Pinpoint the cell where the given text exists, returning its (X, Y) midpoint coordinate. 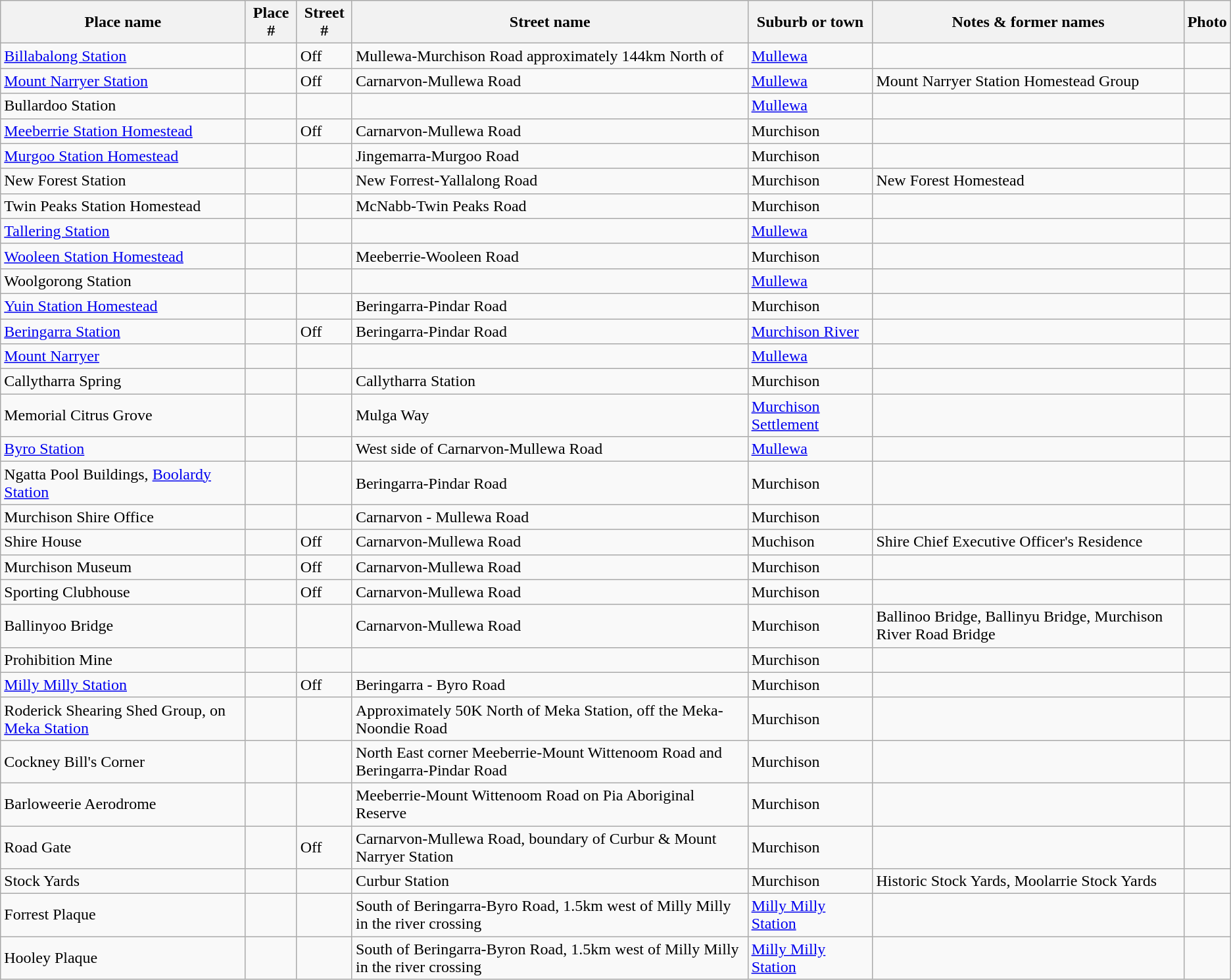
Murchison Museum (123, 567)
Mullewa-Murchison Road approximately 144km North of (550, 56)
Place name (123, 22)
Memorial Citrus Grove (123, 416)
Photo (1207, 22)
Mount Narryer Station (123, 81)
South of Beringarra-Byro Road, 1.5km west of Milly Milly in the river crossing (550, 916)
Notes & former names (1028, 22)
Mulga Way (550, 416)
Carnarvon-Mullewa Road, boundary of Curbur & Mount Narryer Station (550, 847)
Callytharra Station (550, 381)
Sporting Clubhouse (123, 592)
Woolgorong Station (123, 281)
Twin Peaks Station Homestead (123, 206)
Stock Yards (123, 881)
Roderick Shearing Shed Group, on Meka Station (123, 718)
New Forest Homestead (1028, 181)
Ballinyoo Bridge (123, 626)
New Forest Station (123, 181)
Shire House (123, 542)
West side of Carnarvon-Mullewa Road (550, 449)
Callytharra Spring (123, 381)
Mount Narryer (123, 356)
Jingemarra-Murgoo Road (550, 156)
South of Beringarra-Byron Road, 1.5km west of Milly Milly in the river crossing (550, 958)
Ballinoo Bridge, Ballinyu Bridge, Murchison River Road Bridge (1028, 626)
Bullardoo Station (123, 106)
Street # (324, 22)
Murgoo Station Homestead (123, 156)
Road Gate (123, 847)
Murchison Shire Office (123, 517)
Tallering Station (123, 231)
Murchison River (810, 331)
Ngatta Pool Buildings, Boolardy Station (123, 483)
Hooley Plaque (123, 958)
Murchison Settlement (810, 416)
Beringarra - Byro Road (550, 685)
Forrest Plaque (123, 916)
Suburb or town (810, 22)
Byro Station (123, 449)
Prohibition Mine (123, 660)
Cockney Bill's Corner (123, 762)
New Forrest-Yallalong Road (550, 181)
Curbur Station (550, 881)
Meeberrie Station Homestead (123, 131)
Shire Chief Executive Officer's Residence (1028, 542)
North East corner Meeberrie-Mount Wittenoom Road and Beringarra-Pindar Road (550, 762)
Billabalong Station (123, 56)
Meeberrie-Mount Wittenoom Road on Pia Aboriginal Reserve (550, 804)
Approximately 50K North of Meka Station, off the Meka-Noondie Road (550, 718)
Yuin Station Homestead (123, 306)
Wooleen Station Homestead (123, 256)
Place # (271, 22)
McNabb-Twin Peaks Road (550, 206)
Carnarvon - Mullewa Road (550, 517)
Beringarra Station (123, 331)
Meeberrie-Wooleen Road (550, 256)
Street name (550, 22)
Muchison (810, 542)
Barloweerie Aerodrome (123, 804)
Historic Stock Yards, Moolarrie Stock Yards (1028, 881)
Mount Narryer Station Homestead Group (1028, 81)
